Find where the given text appears and provide that cell's center as [X, Y] coordinate. 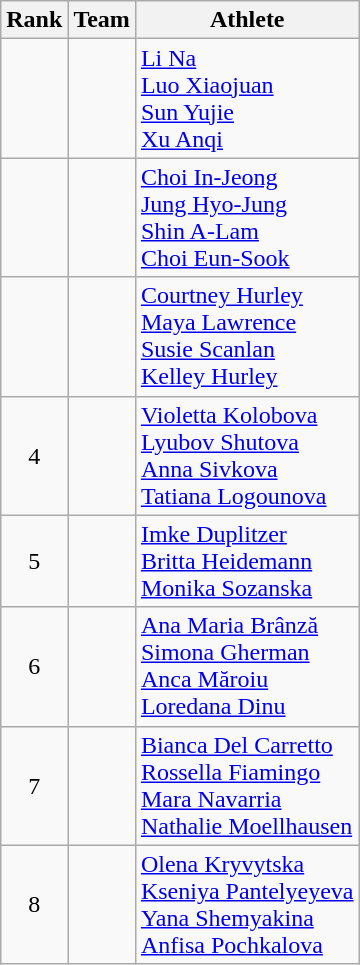
7 [34, 786]
Violetta KolobovaLyubov ShutovaAnna SivkovaTatiana Logounova [247, 456]
5 [34, 561]
Olena KryvytskaKseniya PantelyeyevaYana ShemyakinaAnfisa Pochkalova [247, 904]
Choi In-JeongJung Hyo-JungShin A-LamChoi Eun-Sook [247, 218]
Bianca Del CarrettoRossella FiamingoMara NavarriaNathalie Moellhausen [247, 786]
Li NaLuo XiaojuanSun YujieXu Anqi [247, 98]
Imke DuplitzerBritta HeidemannMonika Sozanska [247, 561]
Courtney HurleyMaya LawrenceSusie ScanlanKelley Hurley [247, 336]
8 [34, 904]
Rank [34, 20]
Ana Maria BrânzăSimona GhermanAnca MăroiuLoredana Dinu [247, 666]
Athlete [247, 20]
Team [102, 20]
6 [34, 666]
4 [34, 456]
